Output the [X, Y] coordinate of the center of the cell containing the given text.  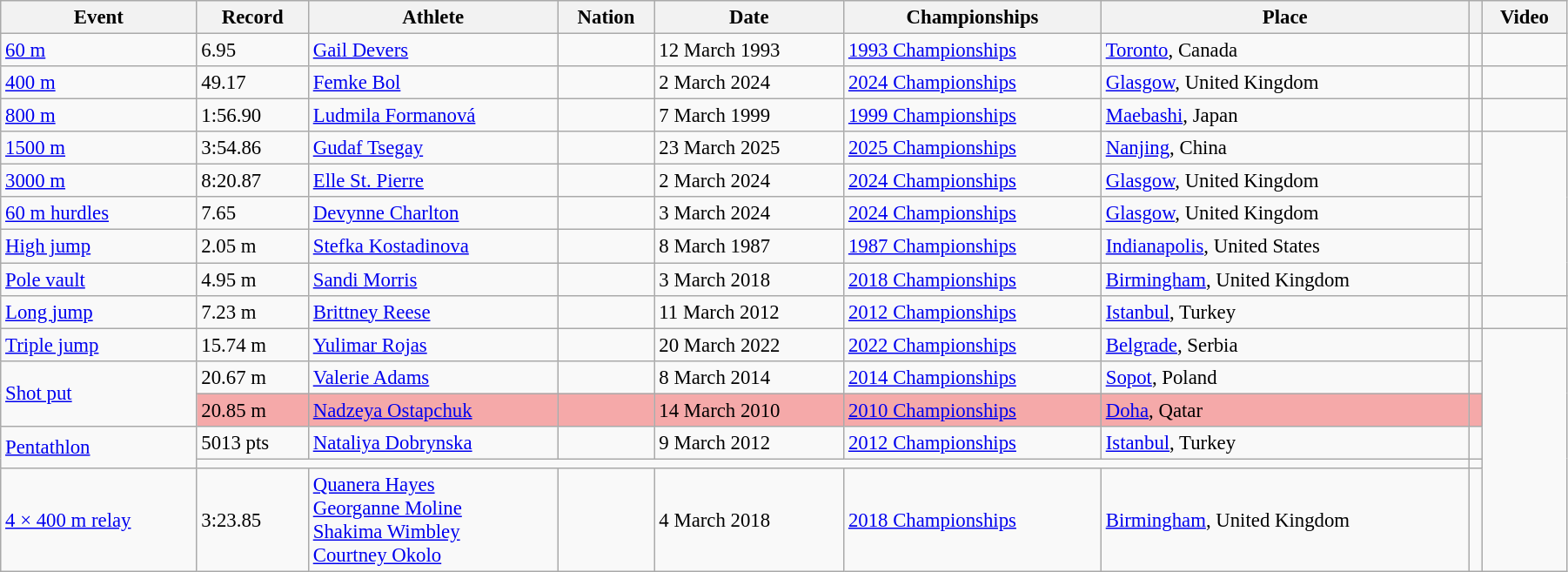
Nataliya Dobrynska [433, 443]
Record [252, 17]
3 March 2024 [749, 213]
Gail Devers [433, 50]
1993 Championships [973, 50]
Shot put [99, 394]
8 March 1987 [749, 246]
1500 m [99, 148]
Maebashi, Japan [1284, 116]
1:56.90 [252, 116]
Place [1284, 17]
Event [99, 17]
Nadzeya Ostapchuk [433, 410]
14 March 2010 [749, 410]
4.95 m [252, 279]
400 m [99, 83]
Date [749, 17]
20 March 2022 [749, 345]
6.95 [252, 50]
Sandi Morris [433, 279]
Sopot, Poland [1284, 377]
23 March 2025 [749, 148]
2.05 m [252, 246]
Femke Bol [433, 83]
12 March 1993 [749, 50]
49.17 [252, 83]
Stefka Kostadinova [433, 246]
20.85 m [252, 410]
2010 Championships [973, 410]
Pole vault [99, 279]
9 March 2012 [749, 443]
Championships [973, 17]
5013 pts [252, 443]
7.65 [252, 213]
Doha, Qatar [1284, 410]
2025 Championships [973, 148]
2014 Championships [973, 377]
8:20.87 [252, 181]
Triple jump [99, 345]
Long jump [99, 312]
11 March 2012 [749, 312]
1999 Championships [973, 116]
3:23.85 [252, 521]
3 March 2018 [749, 279]
Nanjing, China [1284, 148]
Quanera HayesGeorganne MolineShakima WimbleyCourtney Okolo [433, 521]
High jump [99, 246]
800 m [99, 116]
4 × 400 m relay [99, 521]
60 m hurdles [99, 213]
Gudaf Tsegay [433, 148]
20.67 m [252, 377]
8 March 2014 [749, 377]
Belgrade, Serbia [1284, 345]
Valerie Adams [433, 377]
3:54.86 [252, 148]
60 m [99, 50]
4 March 2018 [749, 521]
Nation [606, 17]
Ludmila Formanová [433, 116]
7.23 m [252, 312]
Elle St. Pierre [433, 181]
Yulimar Rojas [433, 345]
Indianapolis, United States [1284, 246]
1987 Championships [973, 246]
Brittney Reese [433, 312]
Video [1524, 17]
3000 m [99, 181]
15.74 m [252, 345]
Pentathlon [99, 448]
Toronto, Canada [1284, 50]
7 March 1999 [749, 116]
2022 Championships [973, 345]
Athlete [433, 17]
Devynne Charlton [433, 213]
